Locate the cell with the specified text and output its [X, Y] center coordinate. 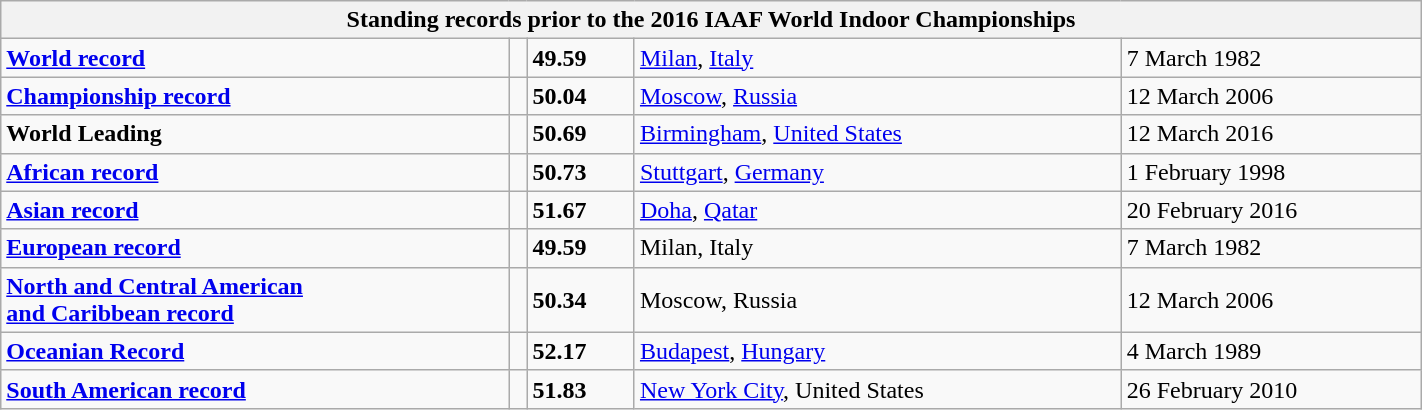
51.67 [580, 210]
51.83 [580, 389]
Championship record [255, 96]
North and Central American and Caribbean record [255, 300]
New York City, United States [878, 389]
Birmingham, United States [878, 134]
Stuttgart, Germany [878, 172]
50.34 [580, 300]
Budapest, Hungary [878, 351]
World Leading [255, 134]
Oceanian Record [255, 351]
52.17 [580, 351]
26 February 2010 [1271, 389]
50.69 [580, 134]
South American record [255, 389]
African record [255, 172]
20 February 2016 [1271, 210]
4 March 1989 [1271, 351]
12 March 2016 [1271, 134]
Standing records prior to the 2016 IAAF World Indoor Championships [711, 20]
50.04 [580, 96]
50.73 [580, 172]
1 February 1998 [1271, 172]
European record [255, 248]
Doha, Qatar [878, 210]
World record [255, 58]
Asian record [255, 210]
